Return the [X, Y] coordinate for the center point of the cell that contains the specified text.  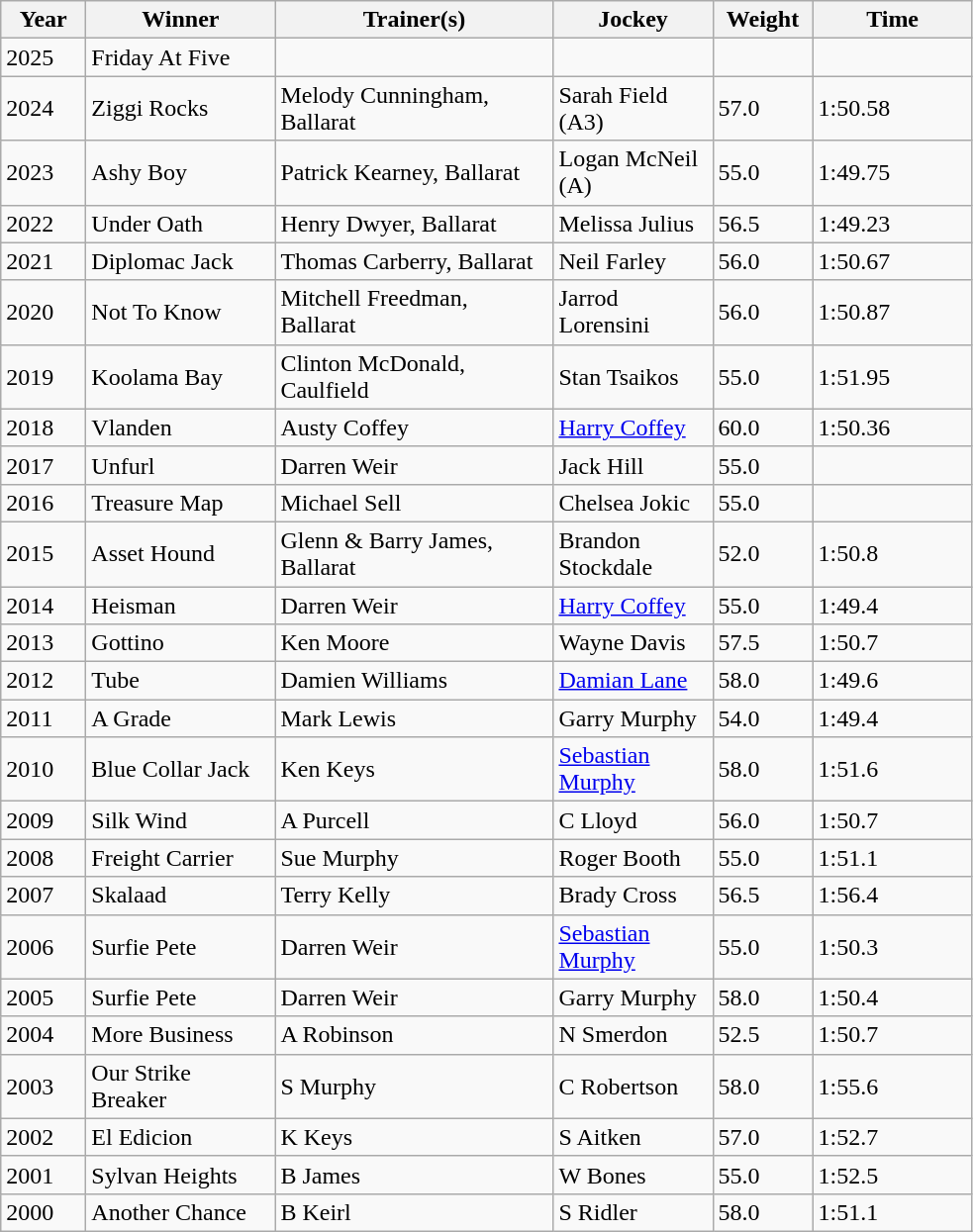
2008 [44, 858]
2025 [44, 57]
Damien Williams [414, 681]
54.0 [762, 718]
Ashy Boy [180, 172]
Winner [180, 20]
Sue Murphy [414, 858]
Unfurl [180, 465]
Tube [180, 681]
B Keirl [414, 1212]
Ken Keys [414, 770]
1:52.7 [893, 1137]
2021 [44, 261]
Our Strike Breaker [180, 1087]
Brady Cross [633, 896]
1:50.36 [893, 427]
1:50.8 [893, 554]
2020 [44, 313]
N Smerdon [633, 1035]
Wayne Davis [633, 643]
1:50.4 [893, 997]
More Business [180, 1035]
S Murphy [414, 1087]
1:52.5 [893, 1175]
Sylvan Heights [180, 1175]
C Robertson [633, 1087]
Austy Coffey [414, 427]
2006 [44, 946]
Another Chance [180, 1212]
Logan McNeil (A) [633, 172]
2016 [44, 503]
Mark Lewis [414, 718]
1:51.95 [893, 376]
S Ridler [633, 1212]
52.0 [762, 554]
Michael Sell [414, 503]
1:55.6 [893, 1087]
Trainer(s) [414, 20]
1:50.67 [893, 261]
A Robinson [414, 1035]
A Grade [180, 718]
2000 [44, 1212]
Sarah Field (A3) [633, 109]
2010 [44, 770]
1:49.6 [893, 681]
El Edicion [180, 1137]
Clinton McDonald, Caulfield [414, 376]
1:50.3 [893, 946]
2018 [44, 427]
52.5 [762, 1035]
Ken Moore [414, 643]
Silk Wind [180, 820]
Freight Carrier [180, 858]
Asset Hound [180, 554]
Roger Booth [633, 858]
2011 [44, 718]
Heisman [180, 605]
Terry Kelly [414, 896]
Gottino [180, 643]
1:49.23 [893, 224]
Patrick Kearney, Ballarat [414, 172]
Jarrod Lorensini [633, 313]
2003 [44, 1087]
Year [44, 20]
Treasure Map [180, 503]
Koolama Bay [180, 376]
Neil Farley [633, 261]
2024 [44, 109]
B James [414, 1175]
Henry Dwyer, Ballarat [414, 224]
Damian Lane [633, 681]
Brandon Stockdale [633, 554]
2009 [44, 820]
Chelsea Jokic [633, 503]
Friday At Five [180, 57]
2012 [44, 681]
Melody Cunningham, Ballarat [414, 109]
Thomas Carberry, Ballarat [414, 261]
2013 [44, 643]
57.5 [762, 643]
1:56.4 [893, 896]
Weight [762, 20]
2017 [44, 465]
Diplomac Jack [180, 261]
Time [893, 20]
Not To Know [180, 313]
2001 [44, 1175]
1:50.58 [893, 109]
2019 [44, 376]
2014 [44, 605]
Jockey [633, 20]
K Keys [414, 1137]
1:51.6 [893, 770]
Blue Collar Jack [180, 770]
Melissa Julius [633, 224]
Stan Tsaikos [633, 376]
1:49.75 [893, 172]
2005 [44, 997]
Jack Hill [633, 465]
2007 [44, 896]
S Aitken [633, 1137]
Vlanden [180, 427]
2002 [44, 1137]
W Bones [633, 1175]
Glenn & Barry James, Ballarat [414, 554]
Mitchell Freedman, Ballarat [414, 313]
Skalaad [180, 896]
2015 [44, 554]
2004 [44, 1035]
C Lloyd [633, 820]
2023 [44, 172]
A Purcell [414, 820]
2022 [44, 224]
Under Oath [180, 224]
60.0 [762, 427]
Ziggi Rocks [180, 109]
1:50.87 [893, 313]
